Locate the cell with the specified text and output its (X, Y) center coordinate. 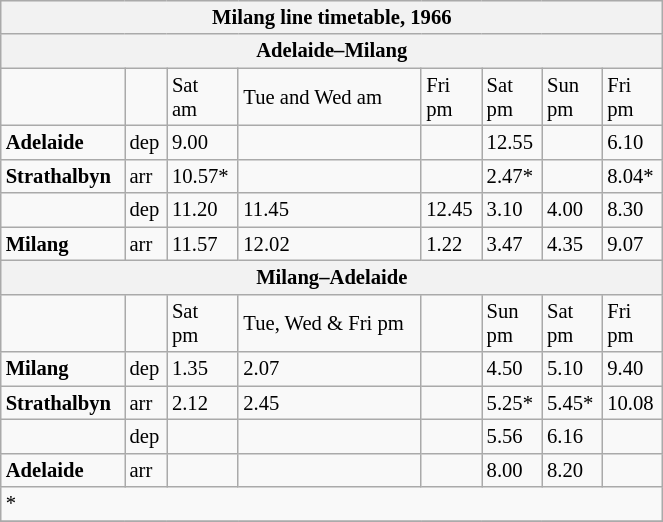
2.47* (512, 176)
9.00 (202, 143)
11.57 (202, 244)
5.56 (512, 437)
Satam (202, 97)
2.12 (202, 403)
2.45 (330, 403)
4.50 (512, 369)
Milang–Adelaide (332, 278)
3.47 (512, 244)
Tue, Wed & Fri pm (330, 323)
8.30 (632, 210)
1.22 (451, 244)
5.10 (572, 369)
8.20 (572, 470)
4.35 (572, 244)
12.45 (451, 210)
8.04* (632, 176)
12.55 (512, 143)
8.00 (512, 470)
11.20 (202, 210)
4.00 (572, 210)
6.10 (632, 143)
11.45 (330, 210)
10.57* (202, 176)
Milang line timetable, 1966 (332, 17)
2.07 (330, 369)
3.10 (512, 210)
Adelaide–Milang (332, 51)
10.08 (632, 403)
9.07 (632, 244)
5.45* (572, 403)
9.40 (632, 369)
5.25* (512, 403)
1.35 (202, 369)
12.02 (330, 244)
Tue and Wed am (330, 97)
6.16 (572, 437)
* (332, 504)
